Return the (x, y) coordinate for the center point of the cell that contains the specified text.  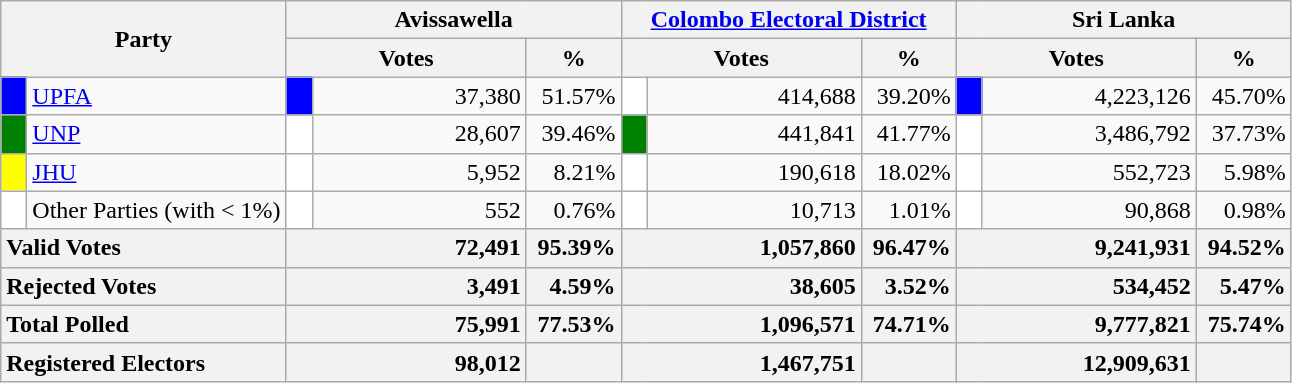
552 (419, 210)
190,618 (754, 172)
Avissawella (454, 20)
95.39% (574, 248)
441,841 (754, 134)
8.21% (574, 172)
98,012 (406, 362)
90,868 (1089, 210)
39.46% (574, 134)
77.53% (574, 324)
1.01% (908, 210)
9,241,931 (1076, 248)
96.47% (908, 248)
Total Polled (144, 324)
51.57% (574, 96)
Valid Votes (144, 248)
Other Parties (with < 1%) (156, 210)
UPFA (156, 96)
4.59% (574, 286)
5.98% (1244, 172)
534,452 (1076, 286)
3,491 (406, 286)
12,909,631 (1076, 362)
41.77% (908, 134)
1,467,751 (741, 362)
39.20% (908, 96)
9,777,821 (1076, 324)
94.52% (1244, 248)
1,057,860 (741, 248)
5,952 (419, 172)
3.52% (908, 286)
Sri Lanka (1124, 20)
Registered Electors (144, 362)
Party (144, 39)
38,605 (741, 286)
45.70% (1244, 96)
75.74% (1244, 324)
10,713 (754, 210)
Rejected Votes (144, 286)
18.02% (908, 172)
4,223,126 (1089, 96)
28,607 (419, 134)
37.73% (1244, 134)
UNP (156, 134)
5.47% (1244, 286)
37,380 (419, 96)
74.71% (908, 324)
1,096,571 (741, 324)
75,991 (406, 324)
72,491 (406, 248)
3,486,792 (1089, 134)
0.76% (574, 210)
0.98% (1244, 210)
414,688 (754, 96)
Colombo Electoral District (788, 20)
JHU (156, 172)
552,723 (1089, 172)
